Find where the given text appears and provide that cell's center as (x, y) coordinate. 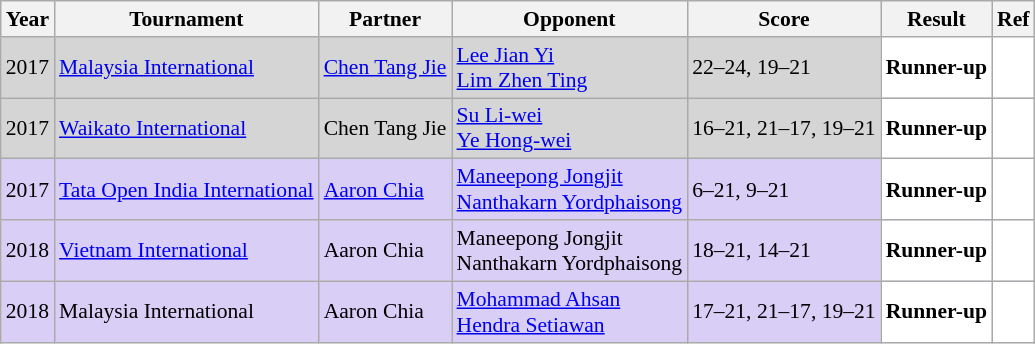
Opponent (570, 19)
16–21, 21–17, 19–21 (784, 128)
Su Li-wei Ye Hong-wei (570, 128)
Mohammad Ahsan Hendra Setiawan (570, 312)
Lee Jian Yi Lim Zhen Ting (570, 68)
22–24, 19–21 (784, 68)
6–21, 9–21 (784, 190)
Tournament (186, 19)
Tata Open India International (186, 190)
Vietnam International (186, 250)
Score (784, 19)
Partner (386, 19)
17–21, 21–17, 19–21 (784, 312)
Waikato International (186, 128)
Result (936, 19)
Ref (1013, 19)
18–21, 14–21 (784, 250)
Year (28, 19)
